Detect which cell encompasses the target text, then output its [x, y] center coordinate. 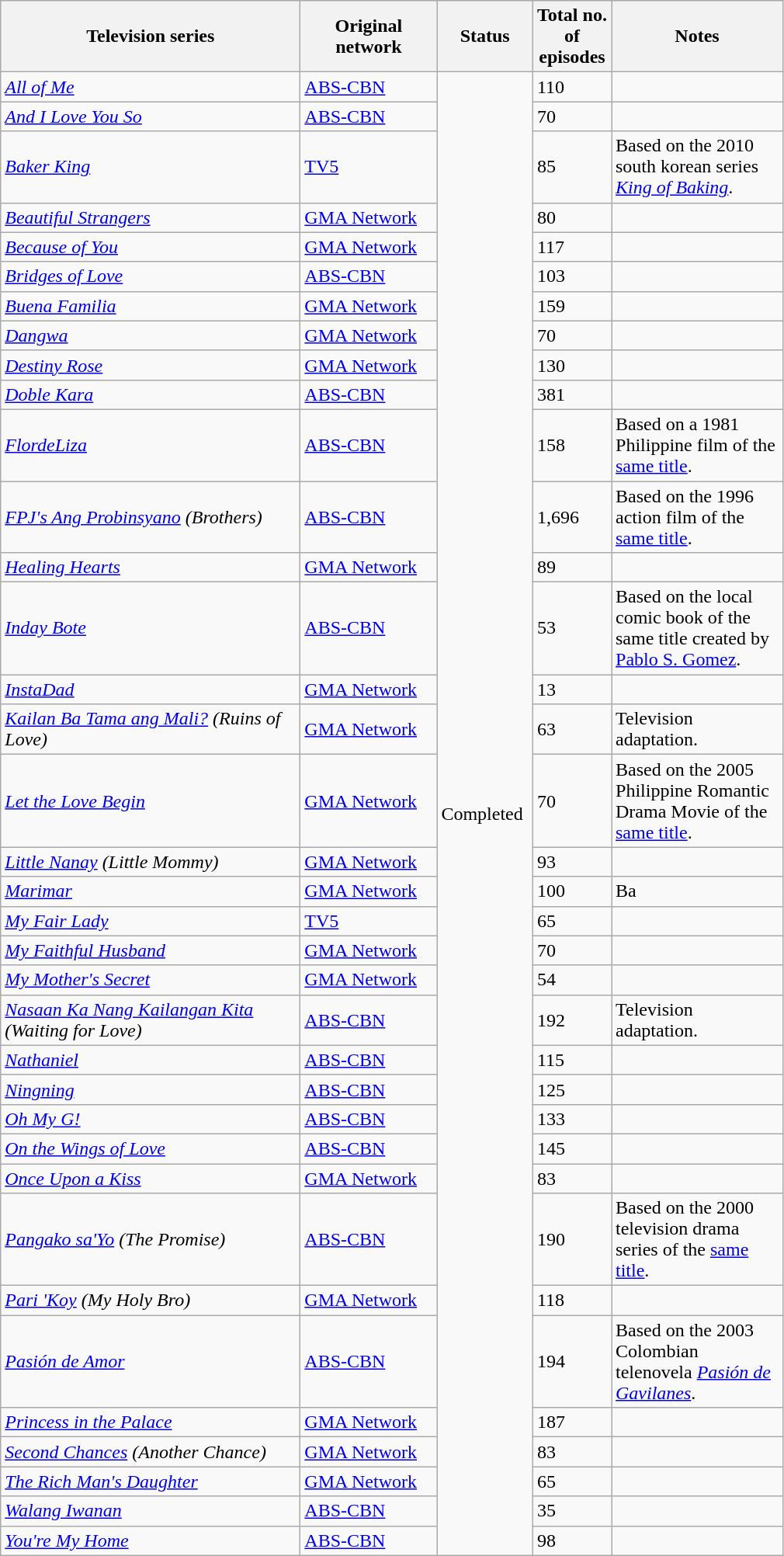
Based on the 2005 Philippine Romantic Drama Movie of the same title. [697, 801]
Let the Love Begin [151, 801]
InstaDad [151, 689]
Bridges of Love [151, 276]
Ningning [151, 1089]
My Mother's Secret [151, 980]
93 [571, 862]
Baker King [151, 167]
Marimar [151, 891]
Based on a 1981 Philippine film of the same title. [697, 445]
Pasión de Amor [151, 1362]
And I Love You So [151, 116]
FPJ's Ang Probinsyano (Brothers) [151, 517]
100 [571, 891]
On the Wings of Love [151, 1148]
85 [571, 167]
Status [485, 36]
Based on the 2010 south korean series King of Baking. [697, 167]
Second Chances (Another Chance) [151, 1452]
192 [571, 1020]
Based on the local comic book of the same title created by Pablo S. Gomez. [697, 629]
Once Upon a Kiss [151, 1178]
All of Me [151, 87]
My Fair Lady [151, 921]
130 [571, 365]
Television series [151, 36]
Based on the 1996 action film of the same title. [697, 517]
118 [571, 1301]
110 [571, 87]
158 [571, 445]
Completed [485, 814]
Doble Kara [151, 394]
My Faithful Husband [151, 950]
89 [571, 568]
Based on the 2003 Colombian telenovela Pasión de Gavilanes. [697, 1362]
133 [571, 1119]
Nathaniel [151, 1060]
194 [571, 1362]
Pari 'Koy (My Holy Bro) [151, 1301]
35 [571, 1511]
1,696 [571, 517]
Destiny Rose [151, 365]
159 [571, 306]
Kailan Ba Tama ang Mali? (Ruins of Love) [151, 730]
Pangako sa'Yo (The Promise) [151, 1239]
Total no. of episodes [571, 36]
54 [571, 980]
381 [571, 394]
Inday Bote [151, 629]
115 [571, 1060]
Princess in the Palace [151, 1422]
You're My Home [151, 1540]
187 [571, 1422]
53 [571, 629]
Nasaan Ka Nang Kailangan Kita (Waiting for Love) [151, 1020]
103 [571, 276]
Notes [697, 36]
Healing Hearts [151, 568]
Based on the 2000 television drama series of the same title. [697, 1239]
125 [571, 1089]
Dangwa [151, 335]
Buena Familia [151, 306]
Because of You [151, 247]
98 [571, 1540]
80 [571, 217]
Original network [369, 36]
Oh My G! [151, 1119]
63 [571, 730]
Ba [697, 891]
Little Nanay (Little Mommy) [151, 862]
190 [571, 1239]
145 [571, 1148]
13 [571, 689]
Walang Iwanan [151, 1511]
FlordeLiza [151, 445]
The Rich Man's Daughter [151, 1481]
Beautiful Strangers [151, 217]
117 [571, 247]
